Locate the cell with the specified text and output its (x, y) center coordinate. 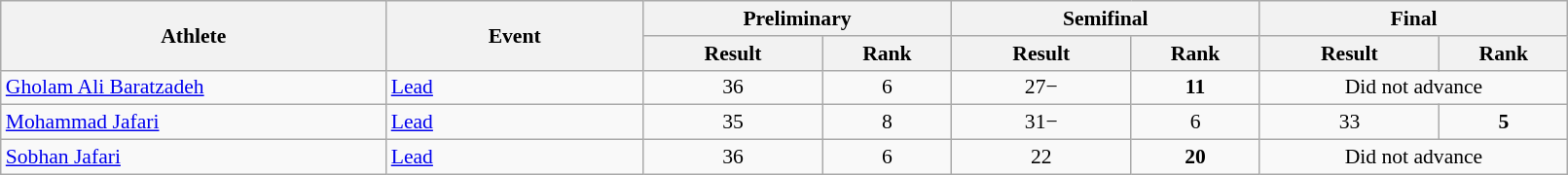
20 (1195, 157)
5 (1504, 122)
Mohammad Jafari (194, 122)
35 (734, 122)
Final (1413, 18)
Preliminary (798, 18)
Semifinal (1106, 18)
33 (1349, 122)
Sobhan Jafari (194, 157)
Gholam Ali Baratzadeh (194, 87)
11 (1195, 87)
31− (1041, 122)
Event (515, 35)
22 (1041, 157)
8 (887, 122)
27− (1041, 87)
Athlete (194, 35)
